For the text-containing cell, return its midpoint in (X, Y) coordinate format. 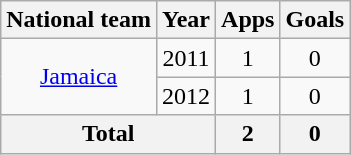
Goals (315, 20)
Total (108, 134)
2012 (186, 96)
Jamaica (79, 77)
Year (186, 20)
Apps (248, 20)
2011 (186, 58)
National team (79, 20)
2 (248, 134)
